From the cell containing the given text, extract its center point as (X, Y) coordinate. 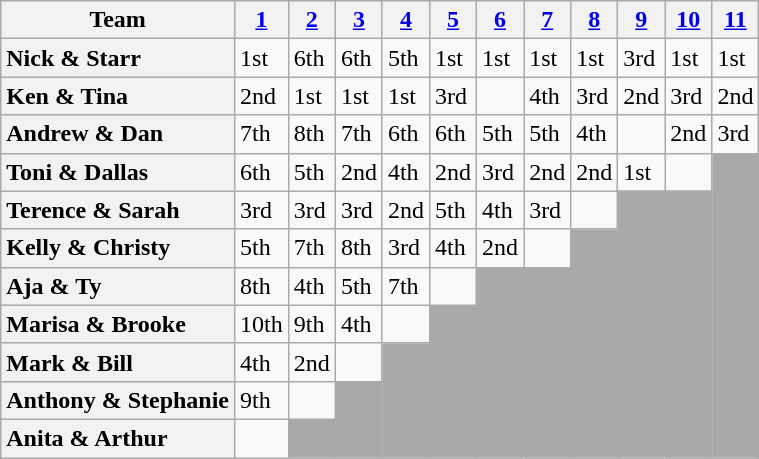
1 (262, 20)
3 (358, 20)
7 (548, 20)
Nick & Starr (118, 58)
10 (688, 20)
2 (312, 20)
Team (118, 20)
Kelly & Christy (118, 248)
6 (500, 20)
Mark & Bill (118, 362)
9 (642, 20)
Anita & Arthur (118, 438)
5 (452, 20)
Toni & Dallas (118, 172)
4 (406, 20)
Marisa & Brooke (118, 324)
Aja & Ty (118, 286)
Anthony & Stephanie (118, 400)
8 (594, 20)
Terence & Sarah (118, 210)
11 (736, 20)
10th (262, 324)
Andrew & Dan (118, 134)
Ken & Tina (118, 96)
